Determine the (x, y) coordinate at the center of the cell enclosing the given text.  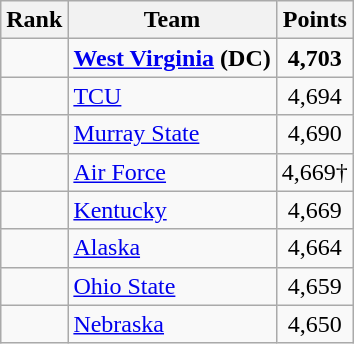
Alaska (172, 248)
4,694 (314, 96)
4,669† (314, 172)
4,664 (314, 248)
Murray State (172, 134)
Points (314, 20)
Ohio State (172, 286)
Air Force (172, 172)
Kentucky (172, 210)
Team (172, 20)
TCU (172, 96)
Rank (34, 20)
4,650 (314, 324)
West Virginia (DC) (172, 58)
4,669 (314, 210)
4,690 (314, 134)
Nebraska (172, 324)
4,703 (314, 58)
4,659 (314, 286)
